Find where the given text appears and provide that cell's center as [x, y] coordinate. 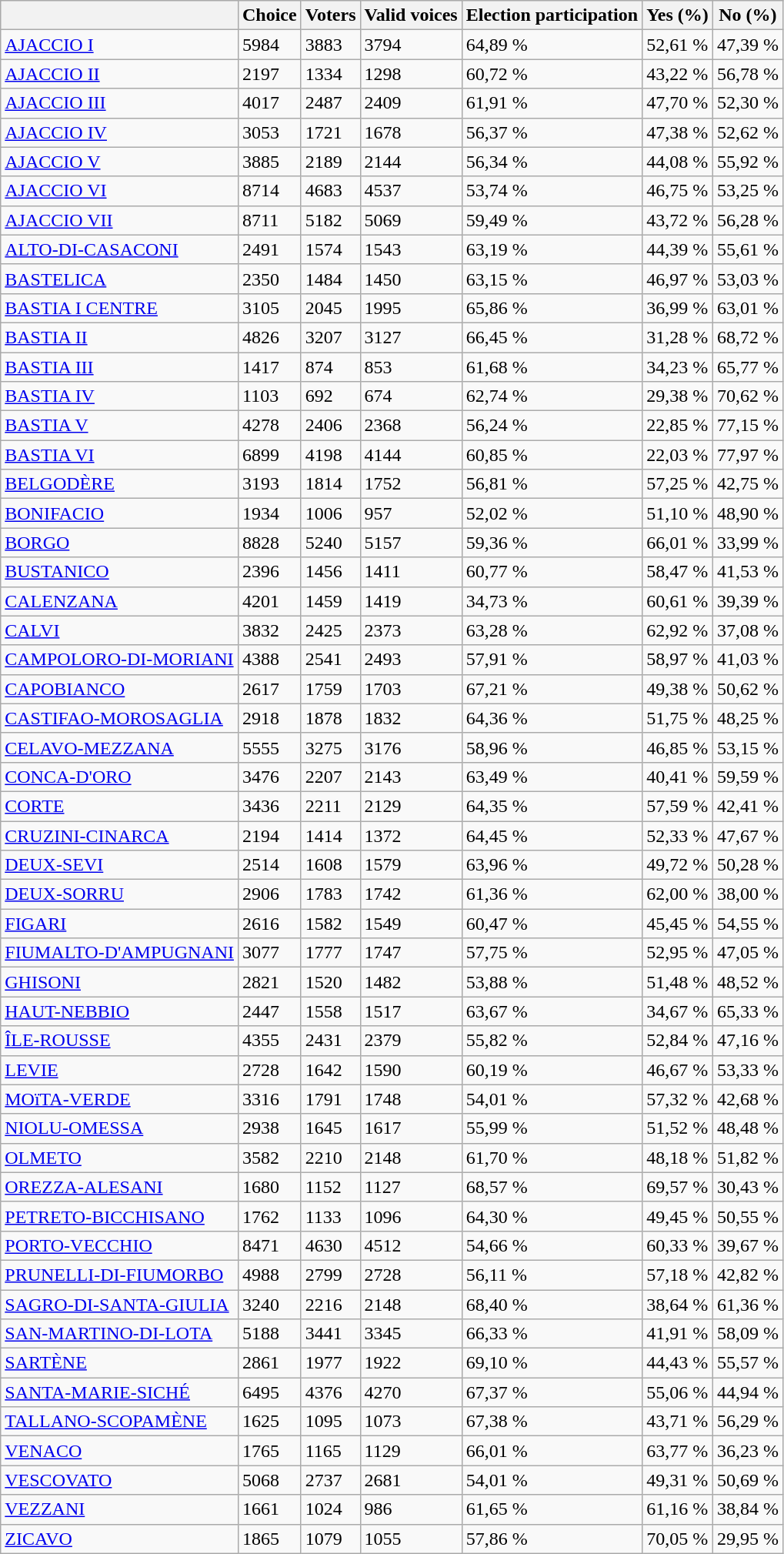
ZICAVO [120, 1539]
50,69 % [748, 1480]
34,67 % [678, 1011]
1878 [331, 718]
AJACCIO I [120, 45]
1747 [411, 953]
57,86 % [552, 1539]
DEUX-SORRU [120, 894]
1096 [411, 1216]
1608 [331, 865]
4388 [269, 660]
52,84 % [678, 1041]
AJACCIO IV [120, 132]
57,91 % [552, 660]
2737 [331, 1480]
56,24 % [552, 426]
1459 [331, 601]
40,41 % [678, 777]
48,18 % [678, 1158]
6495 [269, 1392]
59,59 % [748, 777]
BASTIA I CENTRE [120, 308]
VEZZANI [120, 1509]
1590 [411, 1070]
57,18 % [678, 1275]
2861 [269, 1363]
5069 [411, 220]
59,36 % [552, 543]
1456 [331, 572]
4355 [269, 1041]
63,49 % [552, 777]
8828 [269, 543]
BASTIA II [120, 337]
2821 [269, 982]
4988 [269, 1275]
1372 [411, 835]
4683 [331, 191]
1549 [411, 924]
FIGARI [120, 924]
CALENZANA [120, 601]
45,45 % [678, 924]
3207 [331, 337]
60,47 % [552, 924]
55,57 % [748, 1363]
No (%) [748, 15]
1748 [411, 1099]
47,16 % [748, 1041]
3127 [411, 337]
37,08 % [748, 630]
51,52 % [678, 1128]
6899 [269, 455]
66,33 % [552, 1334]
64,35 % [552, 806]
1617 [411, 1128]
41,03 % [748, 660]
1417 [269, 367]
2194 [269, 835]
41,91 % [678, 1334]
63,77 % [678, 1451]
52,62 % [748, 132]
1024 [331, 1509]
44,39 % [678, 249]
55,92 % [748, 162]
1482 [411, 982]
1642 [331, 1070]
1133 [331, 1216]
FIUMALTO-D'AMPUGNANI [120, 953]
3883 [331, 45]
PETRETO-BICCHISANO [120, 1216]
OREZZA-ALESANI [120, 1187]
49,45 % [678, 1216]
BASTIA III [120, 367]
46,97 % [678, 279]
5188 [269, 1334]
66,45 % [552, 337]
68,72 % [748, 337]
2799 [331, 1275]
5984 [269, 45]
60,77 % [552, 572]
Yes (%) [678, 15]
31,28 % [678, 337]
61,91 % [552, 103]
4376 [331, 1392]
57,25 % [678, 484]
3240 [269, 1305]
62,92 % [678, 630]
3885 [269, 162]
65,77 % [748, 367]
1703 [411, 689]
56,11 % [552, 1275]
53,25 % [748, 191]
33,99 % [748, 543]
BELGODÈRE [120, 484]
2425 [331, 630]
4270 [411, 1392]
2409 [411, 103]
1520 [331, 982]
39,67 % [748, 1245]
63,01 % [748, 308]
53,15 % [748, 747]
47,67 % [748, 835]
4826 [269, 337]
2616 [269, 924]
1759 [331, 689]
957 [411, 513]
2406 [331, 426]
Valid voices [411, 15]
63,96 % [552, 865]
51,48 % [678, 982]
3436 [269, 806]
1645 [331, 1128]
AJACCIO VI [120, 191]
1129 [411, 1451]
1977 [331, 1363]
52,61 % [678, 45]
4201 [269, 601]
64,45 % [552, 835]
TALLANO-SCOPAMÈNE [120, 1422]
1777 [331, 953]
2491 [269, 249]
1625 [269, 1422]
44,43 % [678, 1363]
2197 [269, 74]
62,74 % [552, 396]
SAN-MARTINO-DI-LOTA [120, 1334]
1517 [411, 1011]
34,73 % [552, 601]
2143 [411, 777]
CELAVO-MEZZANA [120, 747]
3275 [331, 747]
1073 [411, 1422]
1152 [331, 1187]
36,23 % [748, 1451]
60,33 % [678, 1245]
56,29 % [748, 1422]
5240 [331, 543]
2368 [411, 426]
1103 [269, 396]
61,65 % [552, 1509]
1574 [331, 249]
42,82 % [748, 1275]
CRUZINI-CINARCA [120, 835]
986 [411, 1509]
39,39 % [748, 601]
54,55 % [748, 924]
57,75 % [552, 953]
DEUX-SEVI [120, 865]
OLMETO [120, 1158]
1783 [331, 894]
53,03 % [748, 279]
55,61 % [748, 249]
29,38 % [678, 396]
77,97 % [748, 455]
4537 [411, 191]
52,33 % [678, 835]
70,05 % [678, 1539]
51,75 % [678, 718]
1484 [331, 279]
2431 [331, 1041]
4198 [331, 455]
LEVIE [120, 1070]
PRUNELLI-DI-FIUMORBO [120, 1275]
69,57 % [678, 1187]
2617 [269, 689]
SAGRO-DI-SANTA-GIULIA [120, 1305]
SARTÈNE [120, 1363]
54,66 % [552, 1245]
62,00 % [678, 894]
1742 [411, 894]
67,38 % [552, 1422]
67,21 % [552, 689]
NIOLU-OMESSA [120, 1128]
60,19 % [552, 1070]
1095 [331, 1422]
4017 [269, 103]
50,62 % [748, 689]
57,59 % [678, 806]
2447 [269, 1011]
47,70 % [678, 103]
36,99 % [678, 308]
1582 [331, 924]
43,22 % [678, 74]
29,95 % [748, 1539]
30,43 % [748, 1187]
BASTELICA [120, 279]
2211 [331, 806]
2906 [269, 894]
58,96 % [552, 747]
58,47 % [678, 572]
1934 [269, 513]
68,40 % [552, 1305]
63,67 % [552, 1011]
56,34 % [552, 162]
CASTIFAO-MOROSAGLIA [120, 718]
BASTIA IV [120, 396]
1922 [411, 1363]
8714 [269, 191]
52,02 % [552, 513]
CALVI [120, 630]
64,89 % [552, 45]
48,90 % [748, 513]
GHISONI [120, 982]
2396 [269, 572]
65,33 % [748, 1011]
2210 [331, 1158]
AJACCIO V [120, 162]
1680 [269, 1187]
1765 [269, 1451]
69,10 % [552, 1363]
46,75 % [678, 191]
1995 [411, 308]
4512 [411, 1245]
68,57 % [552, 1187]
46,67 % [678, 1070]
3316 [269, 1099]
65,86 % [552, 308]
43,71 % [678, 1422]
1414 [331, 835]
CAMPOLORO-DI-MORIANI [120, 660]
3345 [411, 1334]
VENACO [120, 1451]
1814 [331, 484]
53,74 % [552, 191]
22,03 % [678, 455]
1543 [411, 249]
49,72 % [678, 865]
63,28 % [552, 630]
59,49 % [552, 220]
5157 [411, 543]
BASTIA VI [120, 455]
53,88 % [552, 982]
1334 [331, 74]
1419 [411, 601]
1579 [411, 865]
BONIFACIO [120, 513]
3193 [269, 484]
MOïTA-VERDE [120, 1099]
853 [411, 367]
ALTO-DI-CASACONI [120, 249]
55,99 % [552, 1128]
2379 [411, 1041]
42,75 % [748, 484]
2144 [411, 162]
1165 [331, 1451]
692 [331, 396]
47,38 % [678, 132]
1127 [411, 1187]
22,85 % [678, 426]
BUSTANICO [120, 572]
4144 [411, 455]
4630 [331, 1245]
2373 [411, 630]
38,84 % [748, 1509]
CONCA-D'ORO [120, 777]
51,10 % [678, 513]
63,19 % [552, 249]
38,00 % [748, 894]
52,95 % [678, 953]
2487 [331, 103]
Voters [331, 15]
CAPOBIANCO [120, 689]
43,72 % [678, 220]
60,85 % [552, 455]
48,52 % [748, 982]
48,48 % [748, 1128]
3077 [269, 953]
1678 [411, 132]
2207 [331, 777]
1055 [411, 1539]
2045 [331, 308]
Election participation [552, 15]
38,64 % [678, 1305]
3053 [269, 132]
47,39 % [748, 45]
64,30 % [552, 1216]
874 [331, 367]
3176 [411, 747]
3476 [269, 777]
48,25 % [748, 718]
2514 [269, 865]
3105 [269, 308]
BORGO [120, 543]
56,37 % [552, 132]
50,55 % [748, 1216]
BASTIA V [120, 426]
2216 [331, 1305]
1865 [269, 1539]
56,28 % [748, 220]
1079 [331, 1539]
64,36 % [552, 718]
5182 [331, 220]
1411 [411, 572]
67,37 % [552, 1392]
50,28 % [748, 865]
44,94 % [748, 1392]
1791 [331, 1099]
34,23 % [678, 367]
PORTO-VECCHIO [120, 1245]
2938 [269, 1128]
77,15 % [748, 426]
SANTA-MARIE-SICHÉ [120, 1392]
1832 [411, 718]
CORTE [120, 806]
61,70 % [552, 1158]
2350 [269, 279]
56,81 % [552, 484]
58,97 % [678, 660]
5555 [269, 747]
VESCOVATO [120, 1480]
1721 [331, 132]
2681 [411, 1480]
51,82 % [748, 1158]
46,85 % [678, 747]
2493 [411, 660]
AJACCIO II [120, 74]
8711 [269, 220]
61,68 % [552, 367]
57,32 % [678, 1099]
3582 [269, 1158]
49,31 % [678, 1480]
42,68 % [748, 1099]
HAUT-NEBBIO [120, 1011]
5068 [269, 1480]
1661 [269, 1509]
53,33 % [748, 1070]
41,53 % [748, 572]
3832 [269, 630]
60,72 % [552, 74]
AJACCIO III [120, 103]
2129 [411, 806]
47,05 % [748, 953]
44,08 % [678, 162]
61,16 % [678, 1509]
2918 [269, 718]
1450 [411, 279]
3794 [411, 45]
55,82 % [552, 1041]
674 [411, 396]
1752 [411, 484]
4278 [269, 426]
1762 [269, 1216]
1298 [411, 74]
60,61 % [678, 601]
ÎLE-ROUSSE [120, 1041]
63,15 % [552, 279]
Choice [269, 15]
49,38 % [678, 689]
52,30 % [748, 103]
1558 [331, 1011]
55,06 % [678, 1392]
2189 [331, 162]
3441 [331, 1334]
8471 [269, 1245]
56,78 % [748, 74]
58,09 % [748, 1334]
42,41 % [748, 806]
AJACCIO VII [120, 220]
1006 [331, 513]
70,62 % [748, 396]
2541 [331, 660]
